Locate the cell with the specified text and output its [X, Y] center coordinate. 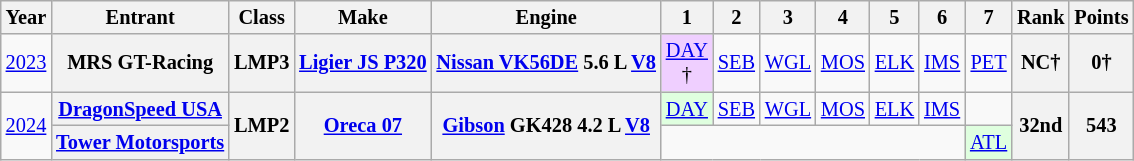
1 [687, 17]
Make [362, 17]
3 [788, 17]
Class [262, 17]
DAY [687, 109]
Entrant [140, 17]
2 [736, 17]
Ligier JS P320 [362, 63]
LMP2 [262, 126]
4 [843, 17]
PET [988, 63]
NC† [1040, 63]
543 [1101, 126]
Engine [546, 17]
2024 [26, 126]
MRS GT-Racing [140, 63]
6 [942, 17]
2023 [26, 63]
Gibson GK428 4.2 L V8 [546, 126]
DragonSpeed USA [140, 109]
ATL [988, 142]
Year [26, 17]
7 [988, 17]
Oreca 07 [362, 126]
DAY† [687, 63]
Points [1101, 17]
5 [894, 17]
Tower Motorsports [140, 142]
LMP3 [262, 63]
32nd [1040, 126]
Rank [1040, 17]
0† [1101, 63]
Nissan VK56DE 5.6 L V8 [546, 63]
